Return [X, Y] of the center of cell containing provided text 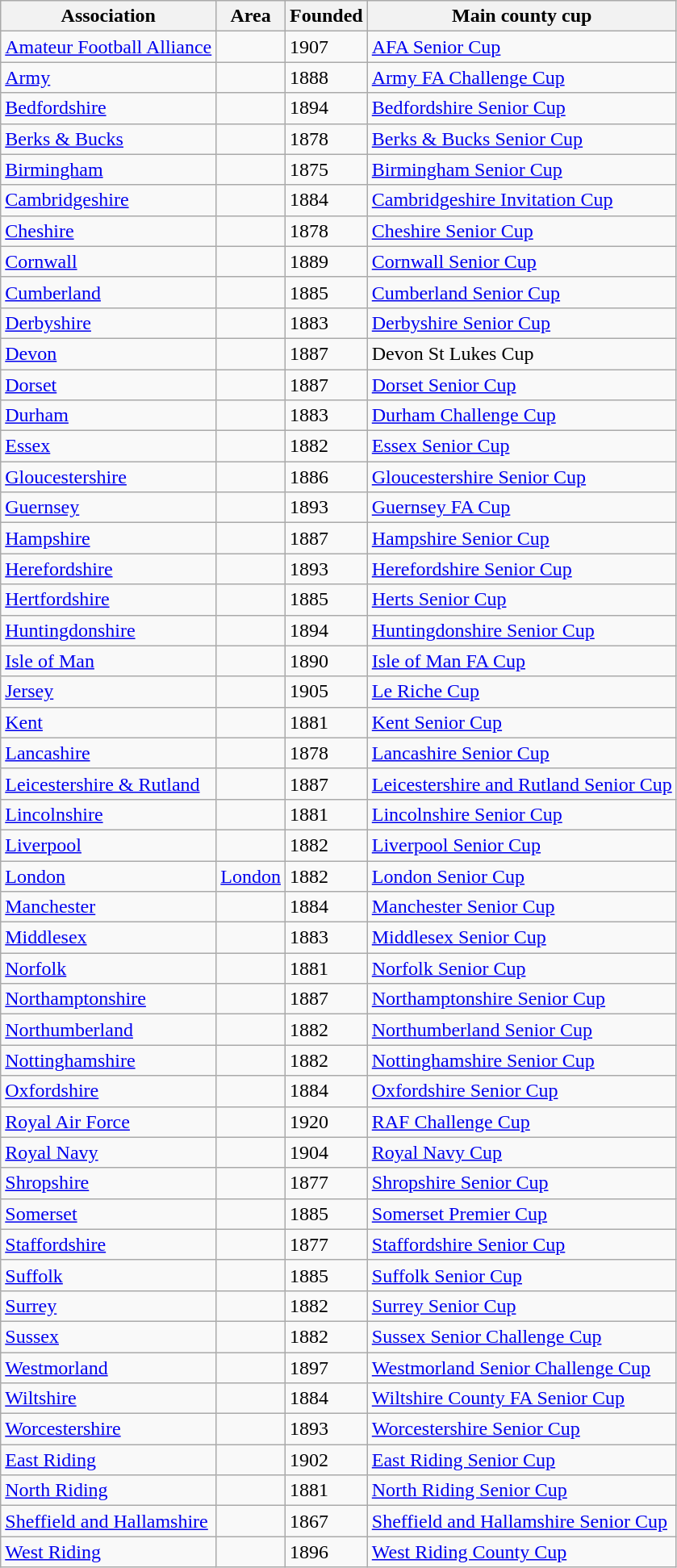
Gloucestershire Senior Cup [521, 477]
Cheshire Senior Cup [521, 231]
Middlesex Senior Cup [521, 938]
West Riding County Cup [521, 1552]
Birmingham Senior Cup [521, 169]
Lancashire Senior Cup [521, 753]
Herefordshire [108, 569]
Oxfordshire [108, 1091]
Middlesex [108, 938]
Cumberland [108, 292]
Lancashire [108, 753]
Cheshire [108, 231]
West Riding [108, 1552]
1905 [326, 692]
1888 [326, 77]
Royal Air Force [108, 1122]
Huntingdonshire [108, 630]
North Riding Senior Cup [521, 1491]
Staffordshire Senior Cup [521, 1244]
Main county cup [521, 16]
Kent [108, 722]
Founded [326, 16]
Army FA Challenge Cup [521, 77]
Gloucestershire [108, 477]
Herts Senior Cup [521, 600]
Hampshire Senior Cup [521, 538]
1867 [326, 1521]
Somerset [108, 1214]
Shropshire [108, 1183]
Cambridgeshire Invitation Cup [521, 200]
Area [251, 16]
Association [108, 16]
1904 [326, 1152]
Westmorland Senior Challenge Cup [521, 1368]
Devon St Lukes Cup [521, 353]
Leicestershire and Rutland Senior Cup [521, 784]
Sussex [108, 1336]
Durham [108, 416]
Isle of Man FA Cup [521, 661]
Royal Navy Cup [521, 1152]
Northumberland [108, 1030]
Leicestershire & Rutland [108, 784]
Army [108, 77]
Northamptonshire Senior Cup [521, 999]
Herefordshire Senior Cup [521, 569]
Norfolk [108, 968]
Surrey [108, 1306]
1907 [326, 47]
London Senior Cup [521, 876]
Sheffield and Hallamshire Senior Cup [521, 1521]
1897 [326, 1368]
Manchester [108, 907]
1896 [326, 1552]
1920 [326, 1122]
Suffolk Senior Cup [521, 1275]
Sheffield and Hallamshire [108, 1521]
Sussex Senior Challenge Cup [521, 1336]
Northamptonshire [108, 999]
Cambridgeshire [108, 200]
Derbyshire Senior Cup [521, 323]
Bedfordshire Senior Cup [521, 108]
East Riding Senior Cup [521, 1460]
Somerset Premier Cup [521, 1214]
Royal Navy [108, 1152]
Isle of Man [108, 661]
1889 [326, 261]
Le Riche Cup [521, 692]
Huntingdonshire Senior Cup [521, 630]
1902 [326, 1460]
Surrey Senior Cup [521, 1306]
AFA Senior Cup [521, 47]
Manchester Senior Cup [521, 907]
Durham Challenge Cup [521, 416]
RAF Challenge Cup [521, 1122]
Northumberland Senior Cup [521, 1030]
Worcestershire Senior Cup [521, 1429]
Cornwall Senior Cup [521, 261]
Wiltshire County FA Senior Cup [521, 1399]
Cumberland Senior Cup [521, 292]
Derbyshire [108, 323]
Dorset [108, 385]
Westmorland [108, 1368]
Lincolnshire [108, 814]
Birmingham [108, 169]
1875 [326, 169]
1886 [326, 477]
Cornwall [108, 261]
Shropshire Senior Cup [521, 1183]
Berks & Bucks [108, 139]
Kent Senior Cup [521, 722]
Nottinghamshire Senior Cup [521, 1060]
Wiltshire [108, 1399]
Norfolk Senior Cup [521, 968]
Jersey [108, 692]
Staffordshire [108, 1244]
Dorset Senior Cup [521, 385]
Worcestershire [108, 1429]
Guernsey [108, 508]
Liverpool Senior Cup [521, 845]
Berks & Bucks Senior Cup [521, 139]
Amateur Football Alliance [108, 47]
Suffolk [108, 1275]
Oxfordshire Senior Cup [521, 1091]
Guernsey FA Cup [521, 508]
Devon [108, 353]
Liverpool [108, 845]
Hertfordshire [108, 600]
Lincolnshire Senior Cup [521, 814]
Essex [108, 446]
Bedfordshire [108, 108]
Essex Senior Cup [521, 446]
East Riding [108, 1460]
North Riding [108, 1491]
Nottinghamshire [108, 1060]
1890 [326, 661]
Hampshire [108, 538]
